Detect which cell encompasses the target text, then output its [X, Y] center coordinate. 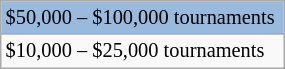
$50,000 – $100,000 tournaments [142, 17]
$10,000 – $25,000 tournaments [142, 51]
